Find where the given text appears and provide that cell's center as [X, Y] coordinate. 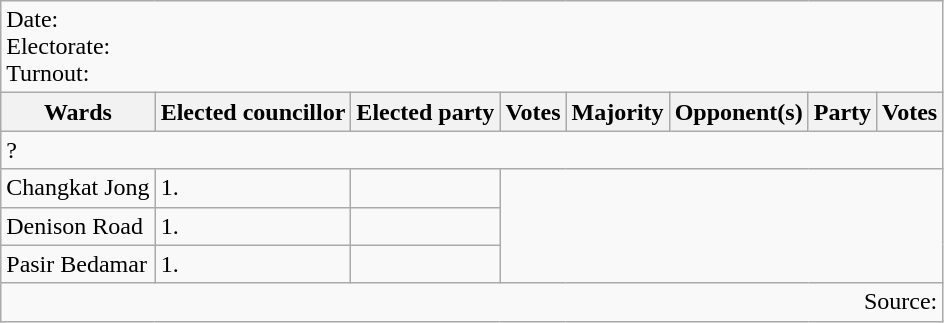
Party [842, 112]
Elected councillor [253, 112]
Changkat Jong [78, 188]
Opponent(s) [738, 112]
Pasir Bedamar [78, 264]
Source: [472, 302]
Majority [618, 112]
Date: Electorate: Turnout: [472, 47]
Elected party [426, 112]
Wards [78, 112]
Denison Road [78, 226]
? [472, 150]
